Identify which cell holds the provided text, then report its (x, y) central coordinate. 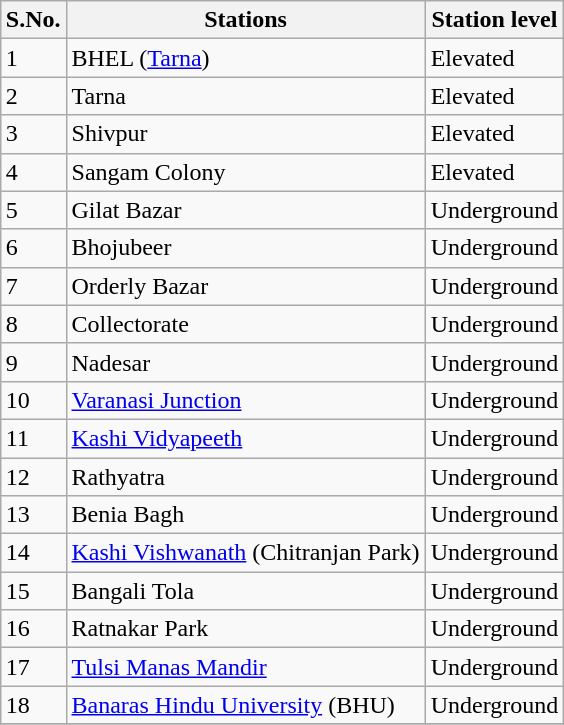
Nadesar (246, 362)
Collectorate (246, 324)
Kashi Vishwanath (Chitranjan Park) (246, 553)
2 (33, 96)
8 (33, 324)
4 (33, 172)
Stations (246, 20)
Shivpur (246, 134)
7 (33, 286)
Sangam Colony (246, 172)
S.No. (33, 20)
17 (33, 667)
3 (33, 134)
18 (33, 705)
Bhojubeer (246, 248)
1 (33, 58)
12 (33, 477)
10 (33, 400)
Banaras Hindu University (BHU) (246, 705)
15 (33, 591)
Tulsi Manas Mandir (246, 667)
6 (33, 248)
16 (33, 629)
Gilat Bazar (246, 210)
Ratnakar Park (246, 629)
14 (33, 553)
Kashi Vidyapeeth (246, 438)
Bangali Tola (246, 591)
5 (33, 210)
Varanasi Junction (246, 400)
Tarna (246, 96)
BHEL (Tarna) (246, 58)
Orderly Bazar (246, 286)
Benia Bagh (246, 515)
13 (33, 515)
9 (33, 362)
Rathyatra (246, 477)
Station level (494, 20)
11 (33, 438)
